Pinpoint the cell where the given text exists, returning its [X, Y] midpoint coordinate. 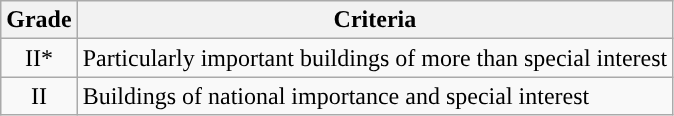
Particularly important buildings of more than special interest [375, 58]
II* [39, 58]
Criteria [375, 20]
Grade [39, 20]
II [39, 96]
Buildings of national importance and special interest [375, 96]
